Find where the given text appears and provide that cell's center as [X, Y] coordinate. 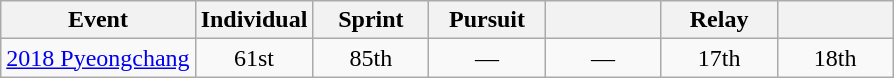
Event [98, 20]
85th [371, 58]
18th [835, 58]
2018 Pyeongchang [98, 58]
Sprint [371, 20]
17th [719, 58]
61st [254, 58]
Pursuit [487, 20]
Relay [719, 20]
Individual [254, 20]
